Output the (x, y) coordinate of the center of the cell containing the given text.  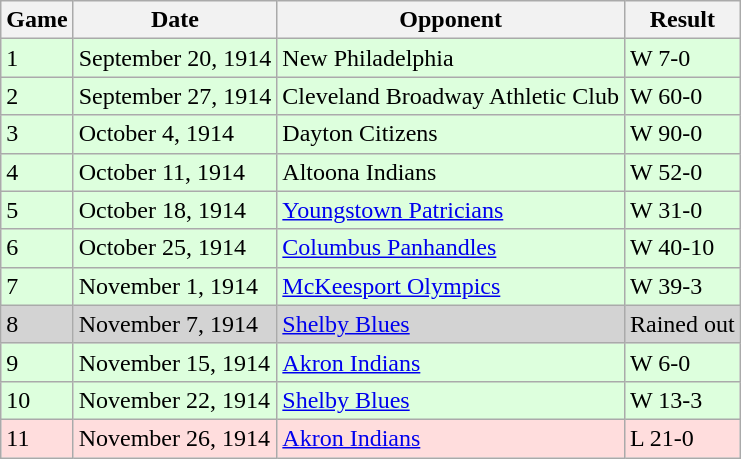
Opponent (451, 20)
September 27, 1914 (175, 96)
9 (37, 362)
W 31-0 (682, 210)
November 26, 1914 (175, 438)
September 20, 1914 (175, 58)
W 13-3 (682, 400)
W 7-0 (682, 58)
L 21-0 (682, 438)
November 1, 1914 (175, 286)
7 (37, 286)
2 (37, 96)
W 40-10 (682, 248)
4 (37, 172)
8 (37, 324)
November 22, 1914 (175, 400)
W 52-0 (682, 172)
5 (37, 210)
6 (37, 248)
October 4, 1914 (175, 134)
Youngstown Patricians (451, 210)
New Philadelphia (451, 58)
Dayton Citizens (451, 134)
W 6-0 (682, 362)
October 11, 1914 (175, 172)
November 7, 1914 (175, 324)
October 25, 1914 (175, 248)
W 60-0 (682, 96)
Result (682, 20)
McKeesport Olympics (451, 286)
11 (37, 438)
Altoona Indians (451, 172)
Cleveland Broadway Athletic Club (451, 96)
1 (37, 58)
Rained out (682, 324)
November 15, 1914 (175, 362)
10 (37, 400)
Date (175, 20)
W 39-3 (682, 286)
3 (37, 134)
October 18, 1914 (175, 210)
Game (37, 20)
Columbus Panhandles (451, 248)
W 90-0 (682, 134)
